Detect which cell encompasses the target text, then output its (x, y) center coordinate. 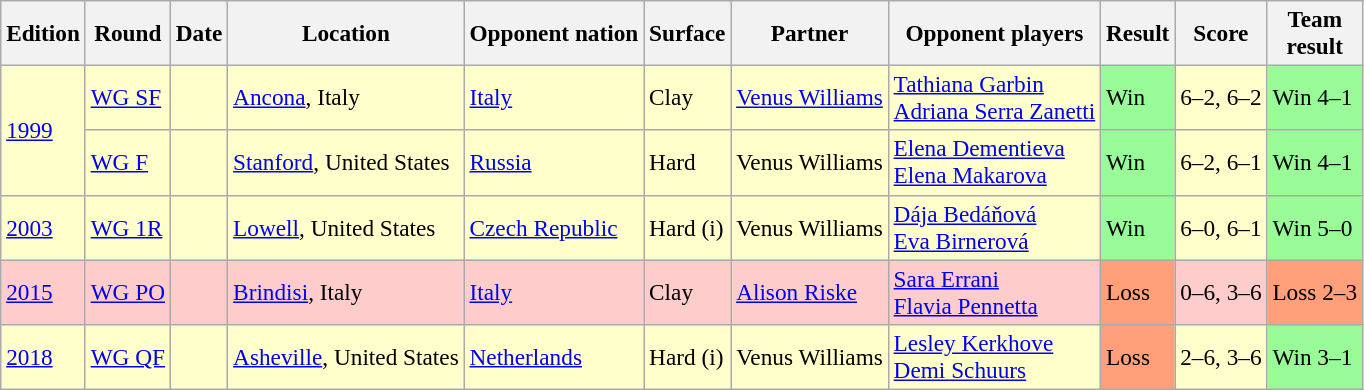
2–6, 3–6 (1221, 356)
Score (1221, 32)
WG SF (128, 98)
Surface (688, 32)
Result (1138, 32)
Opponent nation (554, 32)
Partner (810, 32)
Dája BedáňováEva Birnerová (994, 228)
Win 3–1 (1314, 356)
2003 (44, 228)
Asheville, United States (346, 356)
Round (128, 32)
Lesley KerkhoveDemi Schuurs (994, 356)
6–0, 6–1 (1221, 228)
Ancona, Italy (346, 98)
Alison Riske (810, 292)
Date (198, 32)
Opponent players (994, 32)
Tathiana GarbinAdriana Serra Zanetti (994, 98)
Brindisi, Italy (346, 292)
Stanford, United States (346, 162)
0–6, 3–6 (1221, 292)
Lowell, United States (346, 228)
WG QF (128, 356)
Elena DementievaElena Makarova (994, 162)
Czech Republic (554, 228)
Russia (554, 162)
Sara ErraniFlavia Pennetta (994, 292)
Edition (44, 32)
WG F (128, 162)
Netherlands (554, 356)
2015 (44, 292)
6–2, 6–2 (1221, 98)
Hard (688, 162)
Loss 2–3 (1314, 292)
6–2, 6–1 (1221, 162)
1999 (44, 130)
Teamresult (1314, 32)
Win 5–0 (1314, 228)
2018 (44, 356)
WG 1R (128, 228)
Location (346, 32)
WG PO (128, 292)
